Provide the [X, Y] coordinate of the cell's center where the given text is located.  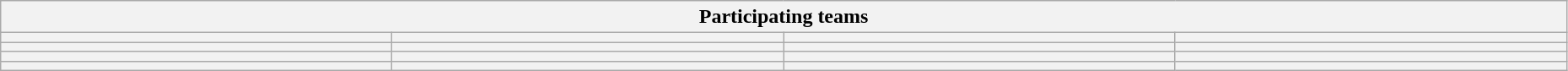
Participating teams [784, 17]
